Return the [X, Y] coordinate for the center point of the cell that contains the specified text.  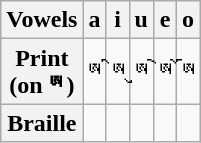
u [141, 20]
ཨ [94, 72]
ཨོ [188, 72]
a [94, 20]
o [188, 20]
Braille [42, 123]
ཨེ [164, 72]
ཨི [118, 72]
i [118, 20]
Vowels [42, 20]
ཨུ [141, 72]
Print (on ཨ ) [42, 72]
e [164, 20]
